Return (X, Y) of the center of cell containing provided text 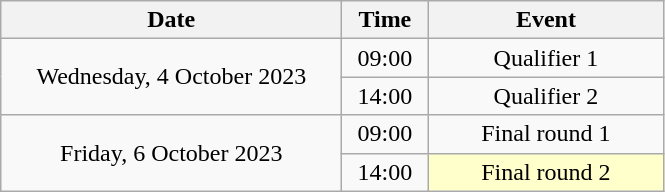
Qualifier 1 (546, 58)
Qualifier 2 (546, 96)
Final round 2 (546, 172)
Time (385, 20)
Final round 1 (546, 134)
Date (172, 20)
Event (546, 20)
Friday, 6 October 2023 (172, 153)
Wednesday, 4 October 2023 (172, 77)
